Capture the cell that displays the provided text and extract its [x, y] central coordinate. 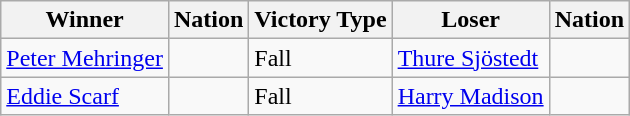
Eddie Scarf [85, 96]
Harry Madison [470, 96]
Peter Mehringer [85, 58]
Thure Sjöstedt [470, 58]
Winner [85, 20]
Loser [470, 20]
Victory Type [320, 20]
